Output the [X, Y] coordinate of the center of the cell containing the given text.  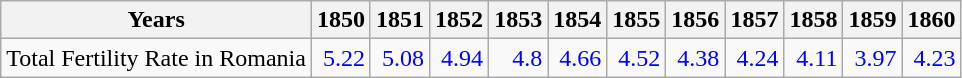
4.24 [754, 58]
1859 [872, 20]
1852 [460, 20]
4.11 [814, 58]
Total Fertility Rate in Romania [156, 58]
1860 [932, 20]
1851 [400, 20]
Years [156, 20]
1857 [754, 20]
4.52 [636, 58]
5.22 [340, 58]
3.97 [872, 58]
4.66 [578, 58]
4.38 [696, 58]
5.08 [400, 58]
1853 [518, 20]
1854 [578, 20]
1856 [696, 20]
1858 [814, 20]
1855 [636, 20]
4.8 [518, 58]
1850 [340, 20]
4.23 [932, 58]
4.94 [460, 58]
